From the cell containing the given text, extract its center point as [x, y] coordinate. 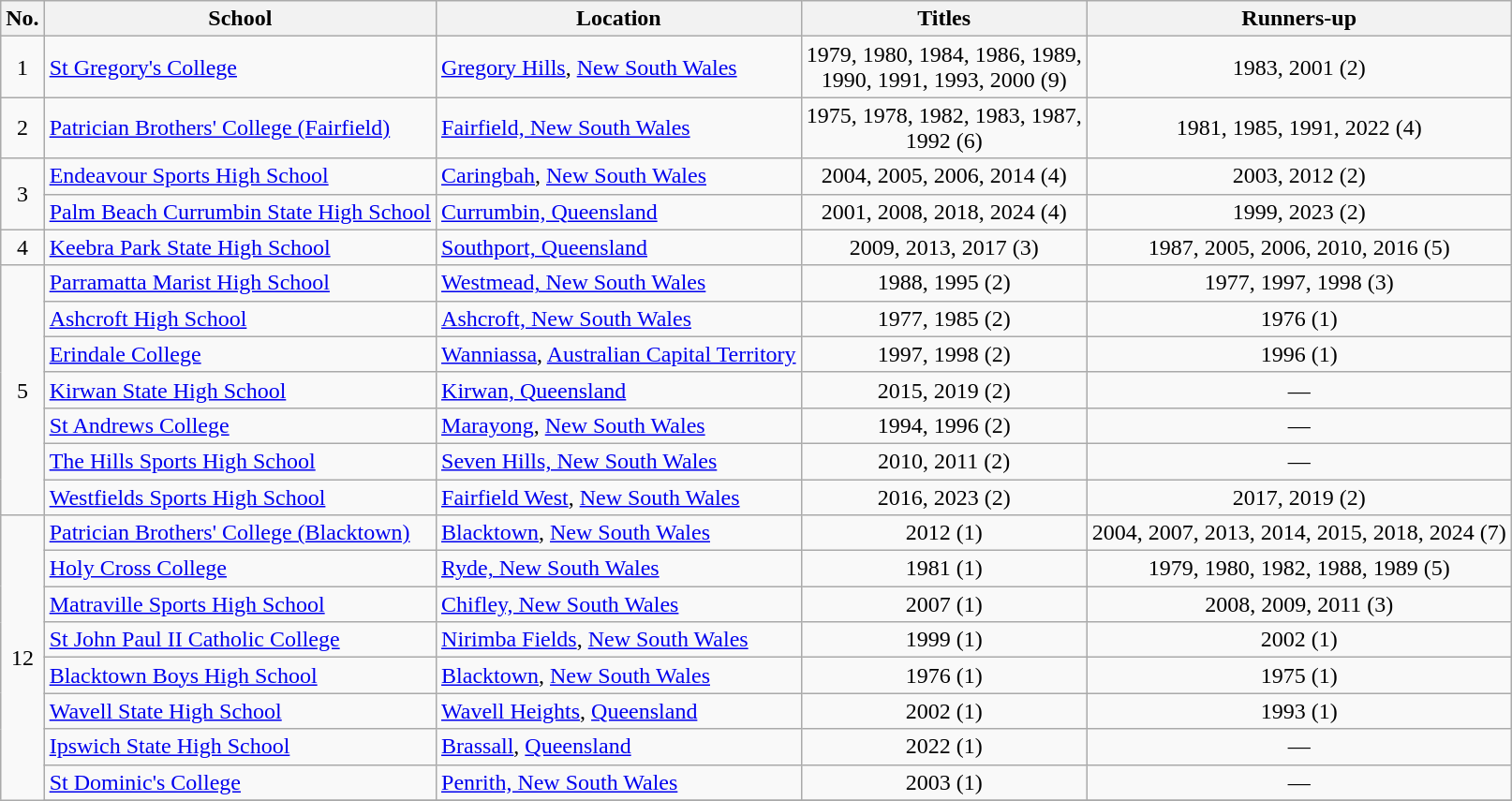
Erindale College [240, 354]
Patrician Brothers' College (Blacktown) [240, 533]
Parramatta Marist High School [240, 283]
2016, 2023 (2) [944, 497]
2001, 2008, 2018, 2024 (4) [944, 212]
1997, 1998 (2) [944, 354]
1981, 1985, 1991, 2022 (4) [1298, 127]
Wavell Heights, Queensland [619, 711]
1996 (1) [1298, 354]
Caringbah, New South Wales [619, 176]
Nirimba Fields, New South Wales [619, 640]
1987, 2005, 2006, 2010, 2016 (5) [1298, 247]
Gregory Hills, New South Wales [619, 67]
Currumbin, Queensland [619, 212]
1993 (1) [1298, 711]
Wavell State High School [240, 711]
12 [22, 658]
1977, 1997, 1998 (3) [1298, 283]
1983, 2001 (2) [1298, 67]
Brassall, Queensland [619, 747]
1975 (1) [1298, 675]
Kirwan State High School [240, 390]
1999 (1) [944, 640]
2010, 2011 (2) [944, 461]
Kirwan, Queensland [619, 390]
Marayong, New South Wales [619, 425]
1977, 1985 (2) [944, 319]
Endeavour Sports High School [240, 176]
Chifley, New South Wales [619, 604]
1981 (1) [944, 569]
1979, 1980, 1984, 1986, 1989, 1990, 1991, 1993, 2000 (9) [944, 67]
1979, 1980, 1982, 1988, 1989 (5) [1298, 569]
2022 (1) [944, 747]
Fairfield, New South Wales [619, 127]
2012 (1) [944, 533]
Ashcroft High School [240, 319]
2003, 2012 (2) [1298, 176]
St Dominic's College [240, 782]
1 [22, 67]
1988, 1995 (2) [944, 283]
2008, 2009, 2011 (3) [1298, 604]
4 [22, 247]
1999, 2023 (2) [1298, 212]
Titles [944, 19]
2009, 2013, 2017 (3) [944, 247]
2003 (1) [944, 782]
Wanniassa, Australian Capital Territory [619, 354]
St Andrews College [240, 425]
2004, 2007, 2013, 2014, 2015, 2018, 2024 (7) [1298, 533]
Blacktown Boys High School [240, 675]
No. [22, 19]
Runners-up [1298, 19]
2015, 2019 (2) [944, 390]
Ashcroft, New South Wales [619, 319]
The Hills Sports High School [240, 461]
Seven Hills, New South Wales [619, 461]
School [240, 19]
Holy Cross College [240, 569]
Westmead, New South Wales [619, 283]
2007 (1) [944, 604]
Matraville Sports High School [240, 604]
1994, 1996 (2) [944, 425]
Palm Beach Currumbin State High School [240, 212]
Patrician Brothers' College (Fairfield) [240, 127]
2017, 2019 (2) [1298, 497]
Location [619, 19]
Ipswich State High School [240, 747]
St John Paul II Catholic College [240, 640]
Fairfield West, New South Wales [619, 497]
3 [22, 194]
Keebra Park State High School [240, 247]
1975, 1978, 1982, 1983, 1987, 1992 (6) [944, 127]
Westfields Sports High School [240, 497]
2 [22, 127]
Ryde, New South Wales [619, 569]
Penrith, New South Wales [619, 782]
2004, 2005, 2006, 2014 (4) [944, 176]
5 [22, 390]
St Gregory's College [240, 67]
Southport, Queensland [619, 247]
